Extract the [x, y] coordinate from the center of the cell holding the provided text.  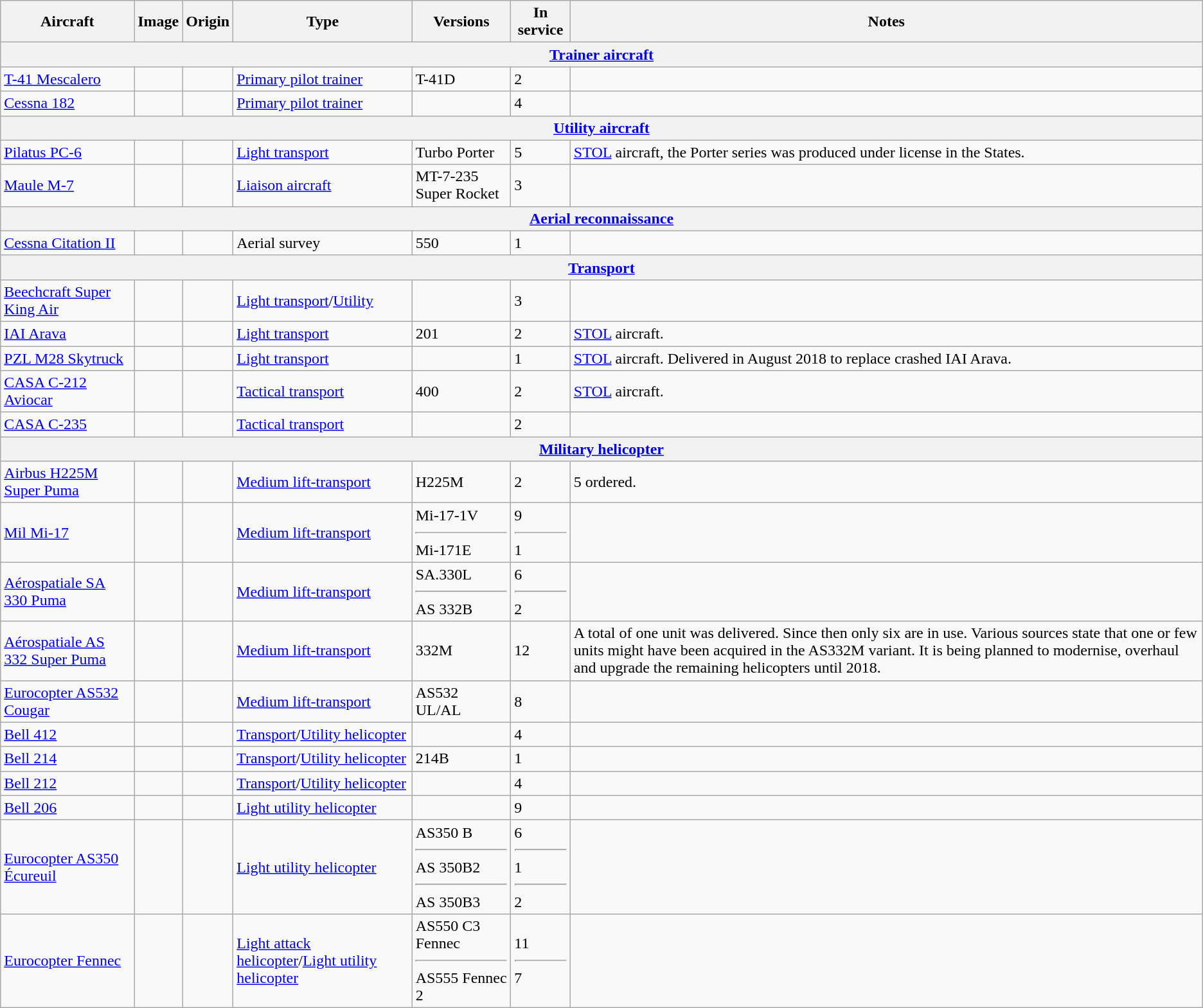
Aérospatiale AS 332 Super Puma [67, 651]
201 [461, 333]
Eurocopter AS350 Écureuil [67, 867]
Notes [886, 22]
Pilatus PC-6 [67, 152]
Aircraft [67, 22]
Image [158, 22]
332M [461, 651]
H225M [461, 482]
SA.330LAS 332B [461, 592]
Mil Mi-17 [67, 533]
MT-7-235 Super Rocket [461, 185]
5 [541, 152]
400 [461, 392]
AS350 BAS 350B2AS 350B3 [461, 867]
117 [541, 960]
Mi-17-1VMi-171E [461, 533]
STOL aircraft. Delivered in August 2018 to replace crashed IAI Arava. [886, 358]
PZL M28 Skytruck [67, 358]
Eurocopter Fennec [67, 960]
Beechcraft Super King Air [67, 301]
Military helicopter [601, 449]
T-41D [461, 79]
Bell 412 [67, 734]
8 [541, 702]
12 [541, 651]
Light attack helicopter/Light utility helicopter [323, 960]
214B [461, 759]
Eurocopter AS532 Cougar [67, 702]
Aerial reconnaissance [601, 218]
Type [323, 22]
T-41 Mescalero [67, 79]
STOL aircraft, the Porter series was produced under license in the States. [886, 152]
Bell 212 [67, 783]
CASA C-235 [67, 425]
Transport [601, 267]
IAI Arava [67, 333]
AS532 UL/AL [461, 702]
In service [541, 22]
Turbo Porter [461, 152]
550 [461, 243]
612 [541, 867]
Airbus H225M Super Puma [67, 482]
Cessna Citation II [67, 243]
Cessna 182 [67, 103]
5 ordered. [886, 482]
Utility aircraft [601, 128]
Aérospatiale SA 330 Puma [67, 592]
Liaison aircraft [323, 185]
Aerial survey [323, 243]
Bell 214 [67, 759]
91 [541, 533]
9 [541, 808]
Versions [461, 22]
Bell 206 [67, 808]
Light transport/Utility [323, 301]
AS550 C3 FennecAS555 Fennec 2 [461, 960]
Maule M-7 [67, 185]
CASA C-212 Aviocar [67, 392]
62 [541, 592]
Trainer aircraft [601, 55]
Origin [208, 22]
